Pinpoint the cell where the given text exists, returning its (X, Y) midpoint coordinate. 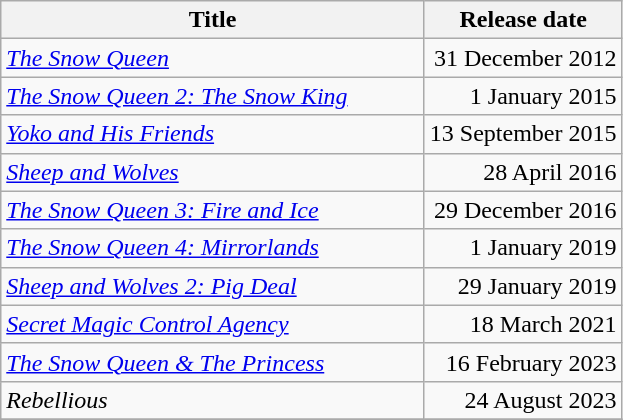
1 January 2015 (523, 96)
The Snow Queen 3: Fire and Ice (213, 210)
29 December 2016 (523, 210)
Secret Magic Control Agency (213, 324)
24 August 2023 (523, 400)
Rebellious (213, 400)
Release date (523, 20)
Title (213, 20)
The Snow Queen 4: Mirrorlands (213, 248)
29 January 2019 (523, 286)
The Snow Queen (213, 58)
The Snow Queen & The Princess (213, 362)
The Snow Queen 2: The Snow King (213, 96)
28 April 2016 (523, 172)
31 December 2012 (523, 58)
1 January 2019 (523, 248)
13 September 2015 (523, 134)
Sheep and Wolves (213, 172)
16 February 2023 (523, 362)
18 March 2021 (523, 324)
Yoko and His Friends (213, 134)
Sheep and Wolves 2: Pig Deal (213, 286)
